Extract the (X, Y) coordinate from the center of the cell holding the provided text.  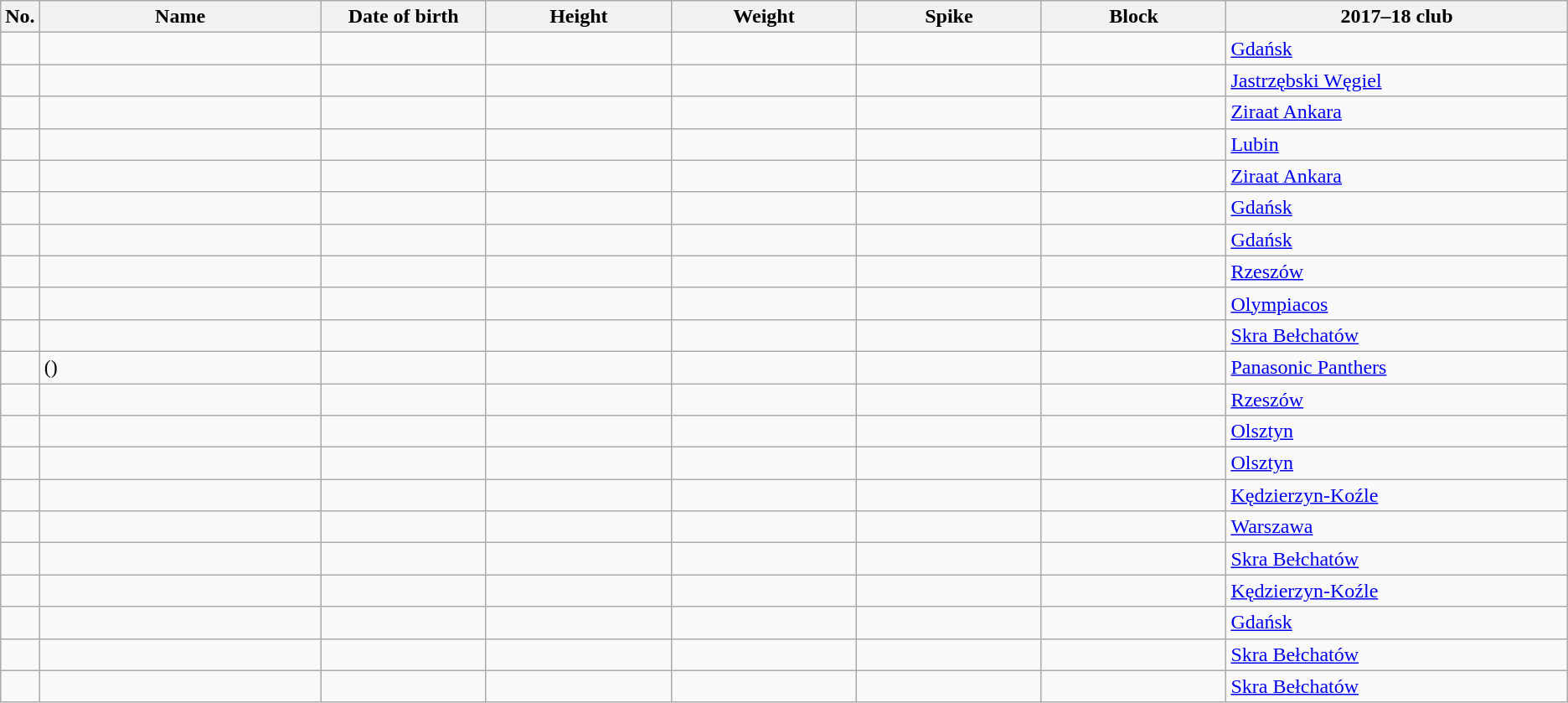
Warszawa (1397, 527)
Jastrzębski Węgiel (1397, 80)
Panasonic Panthers (1397, 367)
Block (1134, 17)
() (180, 367)
No. (20, 17)
Weight (764, 17)
Spike (950, 17)
Name (180, 17)
Date of birth (404, 17)
Height (578, 17)
Lubin (1397, 144)
2017–18 club (1397, 17)
Olympiacos (1397, 303)
